Find where the given text appears and provide that cell's center as (x, y) coordinate. 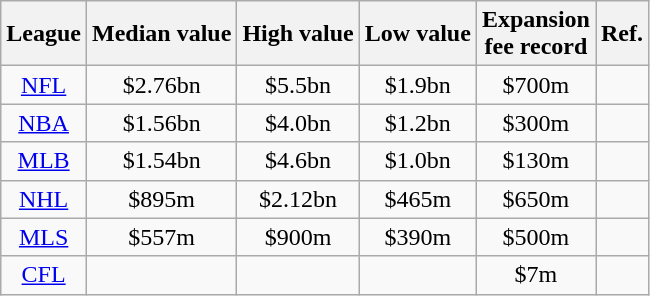
Ref. (622, 34)
NFL (44, 85)
$4.6bn (298, 161)
$1.54bn (161, 161)
NHL (44, 199)
MLS (44, 237)
$300m (536, 123)
$1.9bn (418, 85)
$2.12bn (298, 199)
$557m (161, 237)
$5.5bn (298, 85)
$2.76bn (161, 85)
$7m (536, 275)
NBA (44, 123)
Expansion fee record (536, 34)
$895m (161, 199)
CFL (44, 275)
$1.0bn (418, 161)
Low value (418, 34)
$1.56bn (161, 123)
League (44, 34)
$1.2bn (418, 123)
Median value (161, 34)
$465m (418, 199)
$900m (298, 237)
$500m (536, 237)
$700m (536, 85)
MLB (44, 161)
$650m (536, 199)
High value (298, 34)
$390m (418, 237)
$130m (536, 161)
$4.0bn (298, 123)
